Find where the given text appears and provide that cell's center as [X, Y] coordinate. 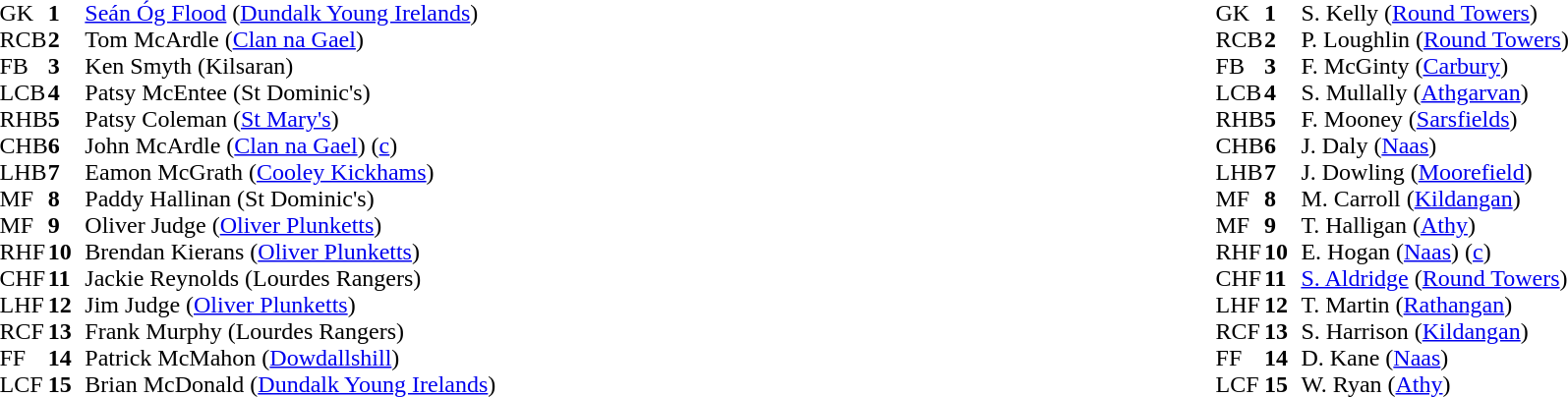
Ken Smyth (Kilsaran) [290, 67]
Tom McArdle (Clan na Gael) [290, 39]
Jackie Reynolds (Lourdes Rangers) [290, 279]
Eamon McGrath (Cooley Kickhams) [290, 173]
Jim Judge (Oliver Plunketts) [290, 305]
Oliver Judge (Oliver Plunketts) [290, 226]
Paddy Hallinan (St Dominic's) [290, 198]
Brendan Kierans (Oliver Plunketts) [290, 252]
Patrick McMahon (Dowdallshill) [290, 358]
Patsy McEntee (St Dominic's) [290, 92]
Patsy Coleman (St Mary's) [290, 120]
Seán Óg Flood (Dundalk Young Irelands) [290, 14]
Frank Murphy (Lourdes Rangers) [290, 332]
John McArdle (Clan na Gael) (c) [290, 145]
